Locate the cell with the specified text and output its [X, Y] center coordinate. 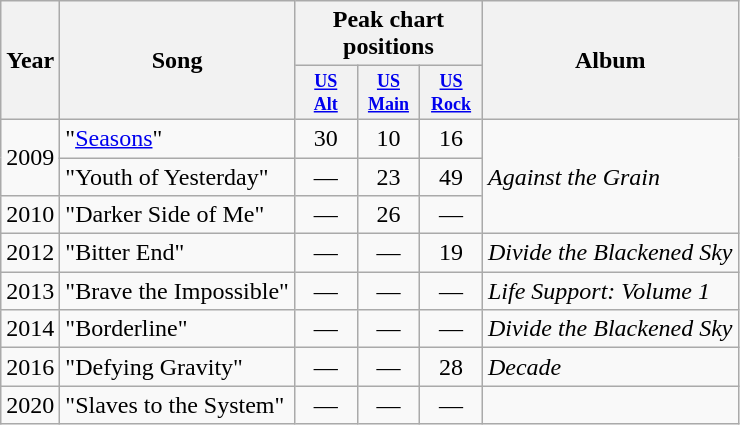
USAlt [326, 93]
"Seasons" [178, 138]
28 [452, 367]
2014 [30, 329]
USMain [388, 93]
16 [452, 138]
2016 [30, 367]
2009 [30, 157]
"Slaves to the System" [178, 405]
Against the Grain [610, 176]
Life Support: Volume 1 [610, 291]
2012 [30, 253]
2020 [30, 405]
30 [326, 138]
26 [388, 215]
"Defying Gravity" [178, 367]
49 [452, 177]
2010 [30, 215]
USRock [452, 93]
19 [452, 253]
10 [388, 138]
23 [388, 177]
"Youth of Yesterday" [178, 177]
Peak chart positions [388, 34]
"Darker Side of Me" [178, 215]
Song [178, 60]
Album [610, 60]
"Brave the Impossible" [178, 291]
2013 [30, 291]
Year [30, 60]
Decade [610, 367]
"Bitter End" [178, 253]
"Borderline" [178, 329]
